Return the (X, Y) coordinate for the center point of the cell that contains the specified text.  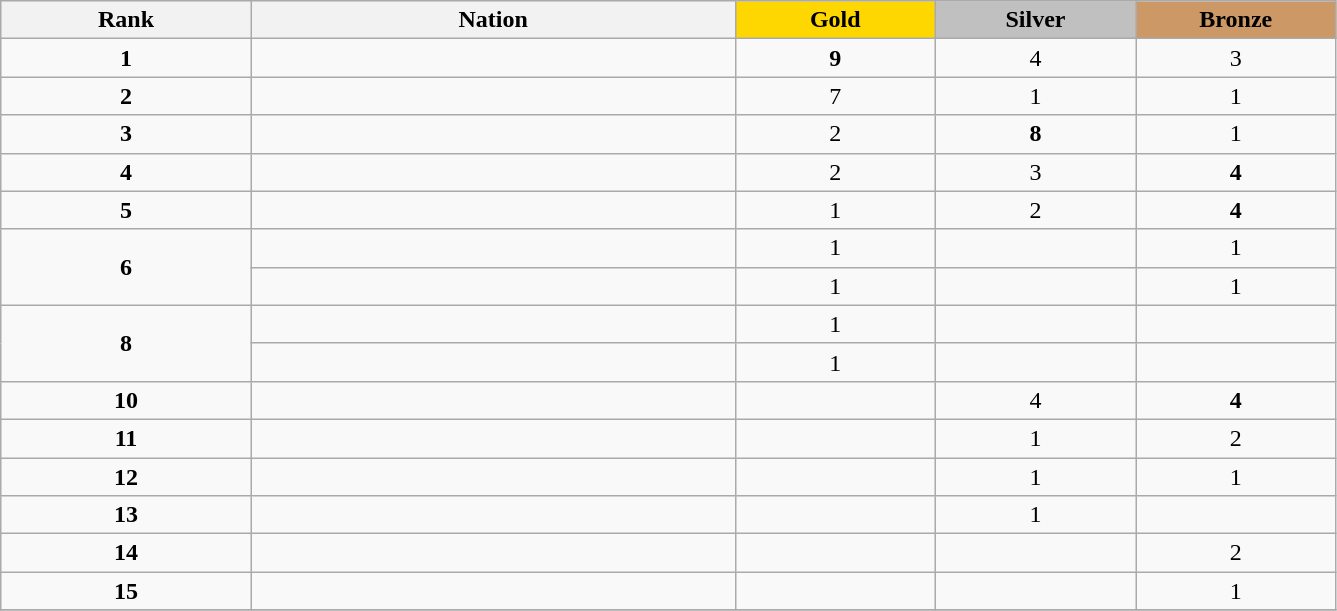
5 (126, 210)
12 (126, 477)
Silver (1035, 20)
11 (126, 438)
6 (126, 267)
Gold (835, 20)
10 (126, 400)
13 (126, 515)
7 (835, 96)
Nation (493, 20)
Bronze (1236, 20)
15 (126, 591)
14 (126, 553)
9 (835, 58)
Rank (126, 20)
